Provide the [X, Y] coordinate of the cell's center where the given text is located.  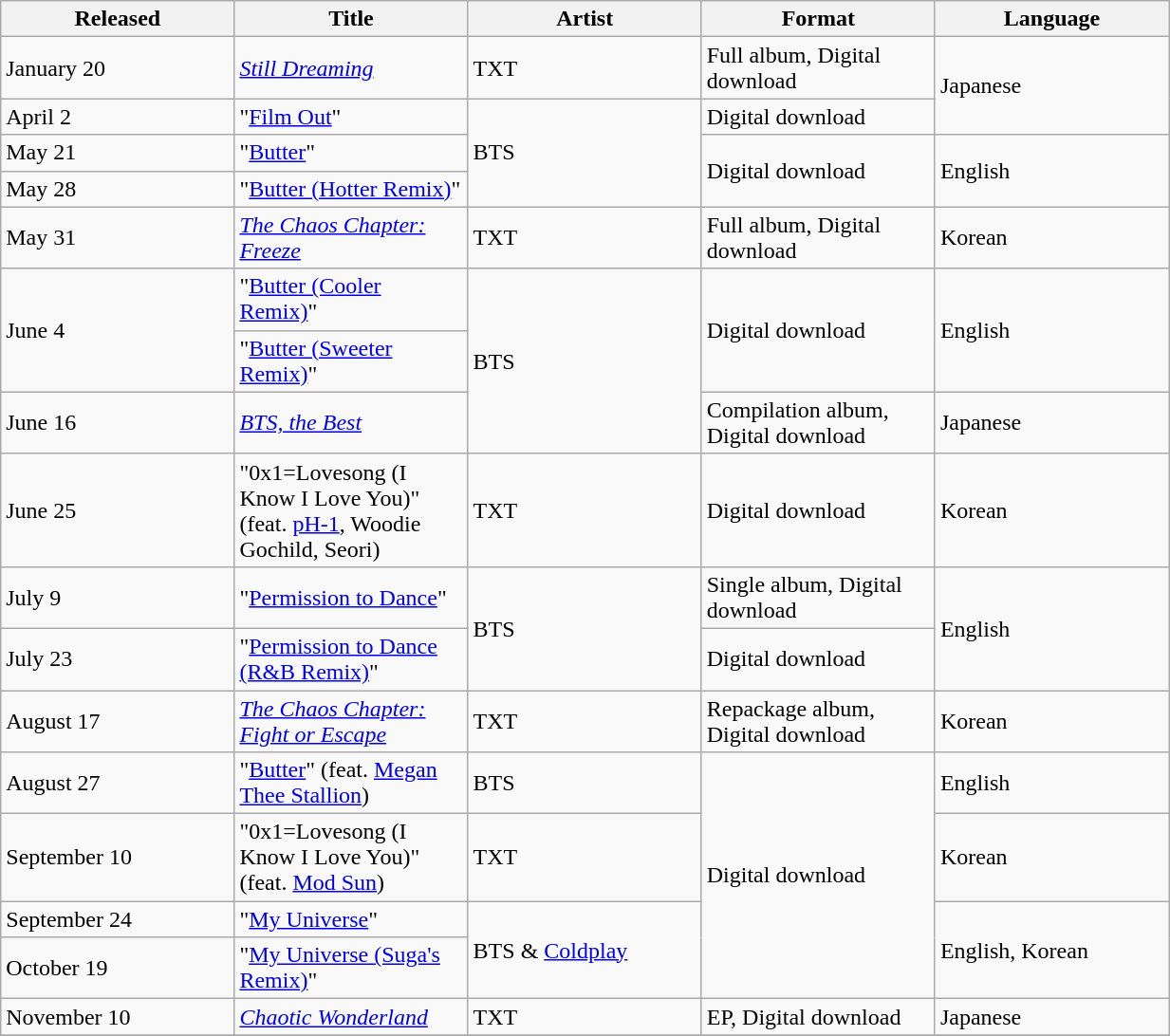
English, Korean [1051, 951]
"0x1=Lovesong (I Know I Love You)" (feat. pH-1, Woodie Gochild, Seori) [351, 510]
Chaotic Wonderland [351, 1017]
Title [351, 19]
May 31 [118, 237]
May 21 [118, 153]
Single album, Digital download [818, 598]
BTS, the Best [351, 423]
"My Universe (Suga's Remix)" [351, 968]
"Butter (Sweeter Remix)" [351, 361]
Format [818, 19]
Compilation album, Digital download [818, 423]
June 25 [118, 510]
August 27 [118, 784]
October 19 [118, 968]
July 9 [118, 598]
"Permission to Dance" [351, 598]
The Chaos Chapter: Fight or Escape [351, 721]
"Butter (Cooler Remix)" [351, 300]
"Permission to Dance (R&B Remix)" [351, 658]
"0x1=Lovesong (I Know I Love You)" (feat. Mod Sun) [351, 858]
September 10 [118, 858]
September 24 [118, 919]
July 23 [118, 658]
Repackage album, Digital download [818, 721]
May 28 [118, 189]
June 16 [118, 423]
"My Universe" [351, 919]
BTS & Coldplay [585, 951]
EP, Digital download [818, 1017]
"Butter" [351, 153]
Language [1051, 19]
April 2 [118, 117]
Artist [585, 19]
"Butter (Hotter Remix)" [351, 189]
The Chaos Chapter: Freeze [351, 237]
November 10 [118, 1017]
August 17 [118, 721]
"Butter" (feat. Megan Thee Stallion) [351, 784]
June 4 [118, 330]
Released [118, 19]
"Film Out" [351, 117]
Still Dreaming [351, 68]
January 20 [118, 68]
